Determine the (X, Y) coordinate at the center of the cell enclosing the given text.  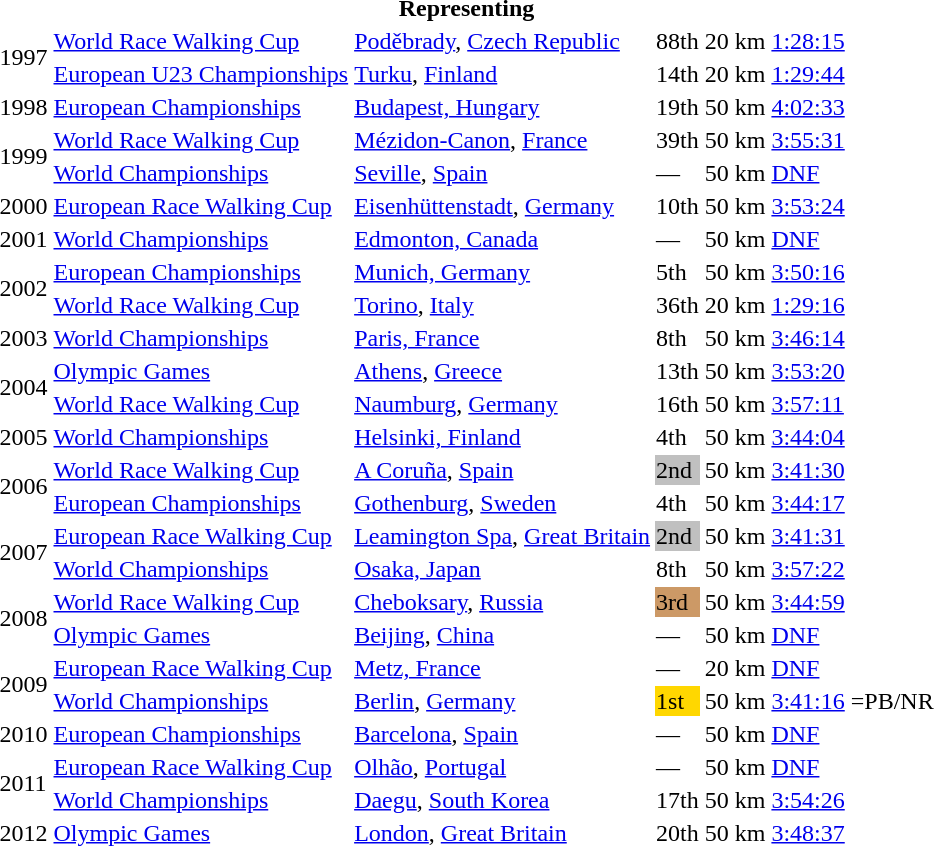
Edmonton, Canada (502, 239)
Osaka, Japan (502, 569)
Olhão, Portugal (502, 767)
17th (678, 800)
Mézidon-Canon, France (502, 140)
Poděbrady, Czech Republic (502, 41)
16th (678, 404)
Athens, Greece (502, 371)
10th (678, 206)
Barcelona, Spain (502, 734)
39th (678, 140)
Naumburg, Germany (502, 404)
Berlin, Germany (502, 701)
Gothenburg, Sweden (502, 503)
14th (678, 74)
Daegu, South Korea (502, 800)
3rd (678, 602)
13th (678, 371)
36th (678, 305)
Cheboksary, Russia (502, 602)
Metz, France (502, 668)
88th (678, 41)
5th (678, 272)
Budapest, Hungary (502, 107)
Eisenhüttenstadt, Germany (502, 206)
Paris, France (502, 338)
19th (678, 107)
Seville, Spain (502, 173)
1st (678, 701)
Munich, Germany (502, 272)
Beijing, China (502, 635)
Helsinki, Finland (502, 437)
Leamington Spa, Great Britain (502, 536)
A Coruña, Spain (502, 470)
Turku, Finland (502, 74)
European U23 Championships (201, 74)
Torino, Italy (502, 305)
